Identify which cell holds the provided text, then report its (X, Y) central coordinate. 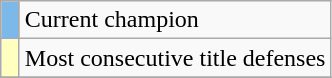
Current champion (175, 20)
Most consecutive title defenses (175, 58)
